Find where the given text appears and provide that cell's center as [x, y] coordinate. 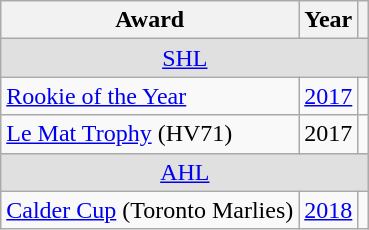
Calder Cup (Toronto Marlies) [150, 210]
Rookie of the Year [150, 96]
2018 [328, 210]
SHL [185, 58]
Award [150, 20]
AHL [185, 172]
Year [328, 20]
Le Mat Trophy (HV71) [150, 134]
